Determine the (x, y) coordinate at the center of the cell enclosing the given text.  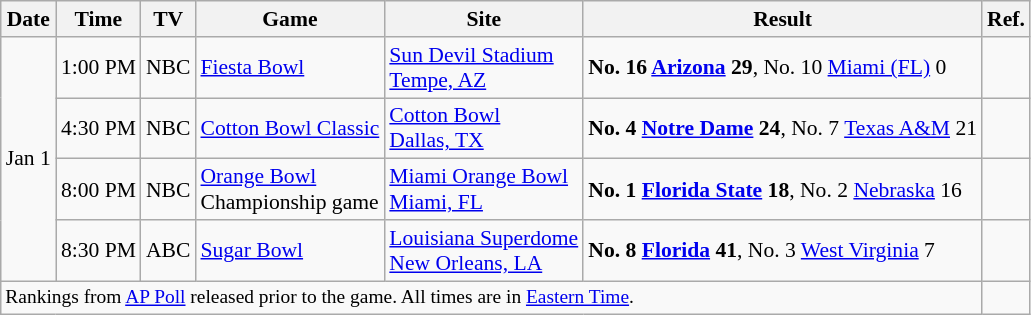
No. 8 Florida 41, No. 3 West Virginia 7 (782, 250)
Date (28, 19)
8:30 PM (98, 250)
Jan 1 (28, 159)
No. 4 Notre Dame 24, No. 7 Texas A&M 21 (782, 128)
Site (484, 19)
Ref. (1006, 19)
Rankings from AP Poll released prior to the game. All times are in Eastern Time. (492, 298)
Game (290, 19)
Louisiana SuperdomeNew Orleans, LA (484, 250)
Sugar Bowl (290, 250)
1:00 PM (98, 68)
Time (98, 19)
8:00 PM (98, 190)
ABC (168, 250)
Cotton Bowl Classic (290, 128)
No. 16 Arizona 29, No. 10 Miami (FL) 0 (782, 68)
Orange BowlChampionship game (290, 190)
Result (782, 19)
No. 1 Florida State 18, No. 2 Nebraska 16 (782, 190)
Fiesta Bowl (290, 68)
Miami Orange BowlMiami, FL (484, 190)
Cotton BowlDallas, TX (484, 128)
4:30 PM (98, 128)
Sun Devil StadiumTempe, AZ (484, 68)
TV (168, 19)
